Find where the given text appears and provide that cell's center as (X, Y) coordinate. 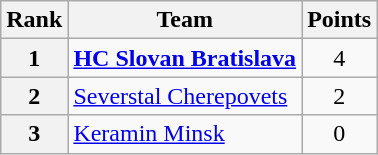
1 (34, 58)
4 (340, 58)
Keramin Minsk (185, 134)
Severstal Cherepovets (185, 96)
Team (185, 20)
Rank (34, 20)
HC Slovan Bratislava (185, 58)
Points (340, 20)
0 (340, 134)
3 (34, 134)
